Return (x, y) of the center of cell containing provided text 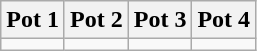
Pot 3 (160, 20)
Pot 4 (224, 20)
Pot 2 (96, 20)
Pot 1 (33, 20)
